Search for the cell housing the specified text and yield its (X, Y) center coordinate. 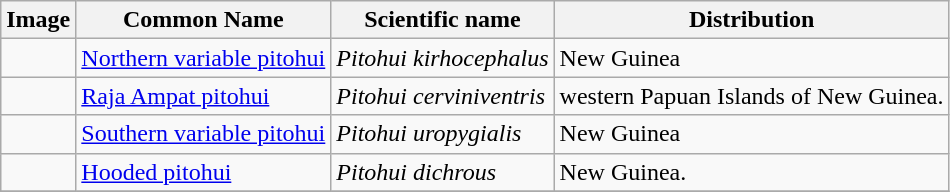
New Guinea. (752, 172)
Common Name (204, 20)
Southern variable pitohui (204, 134)
Pitohui kirhocephalus (442, 58)
Pitohui uropygialis (442, 134)
Scientific name (442, 20)
Hooded pitohui (204, 172)
Pitohui cerviniventris (442, 96)
western Papuan Islands of New Guinea. (752, 96)
Pitohui dichrous (442, 172)
Image (38, 20)
Distribution (752, 20)
Raja Ampat pitohui (204, 96)
Northern variable pitohui (204, 58)
